For the text-containing cell, return its midpoint in [X, Y] coordinate format. 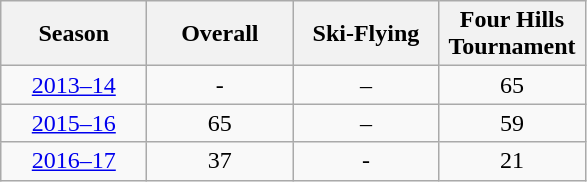
37 [220, 161]
2015–16 [74, 123]
Overall [220, 34]
21 [512, 161]
2016–17 [74, 161]
2013–14 [74, 85]
Ski-Flying [366, 34]
59 [512, 123]
Four HillsTournament [512, 34]
Season [74, 34]
